Extract the (X, Y) coordinate from the center of the cell holding the provided text.  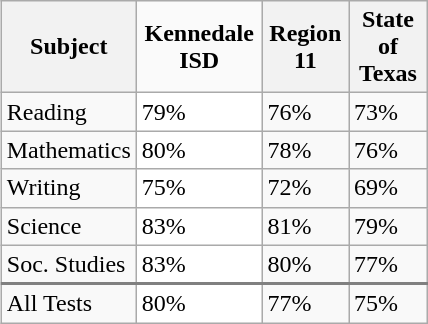
Soc. Studies (68, 264)
Region 11 (305, 47)
Reading (68, 112)
All Tests (68, 304)
Science (68, 226)
State of Texas (388, 47)
Subject (68, 47)
Writing (68, 188)
Mathematics (68, 150)
78% (305, 150)
72% (305, 188)
73% (388, 112)
Kennedale ISD (199, 47)
69% (388, 188)
81% (305, 226)
